Determine the (X, Y) coordinate at the center of the cell enclosing the given text.  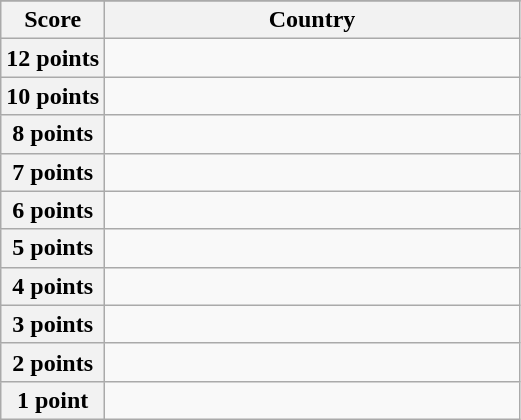
12 points (53, 58)
10 points (53, 96)
6 points (53, 210)
3 points (53, 324)
8 points (53, 134)
7 points (53, 172)
2 points (53, 362)
Score (53, 20)
1 point (53, 400)
5 points (53, 248)
4 points (53, 286)
Country (312, 20)
